Identify which cell holds the provided text, then report its (X, Y) central coordinate. 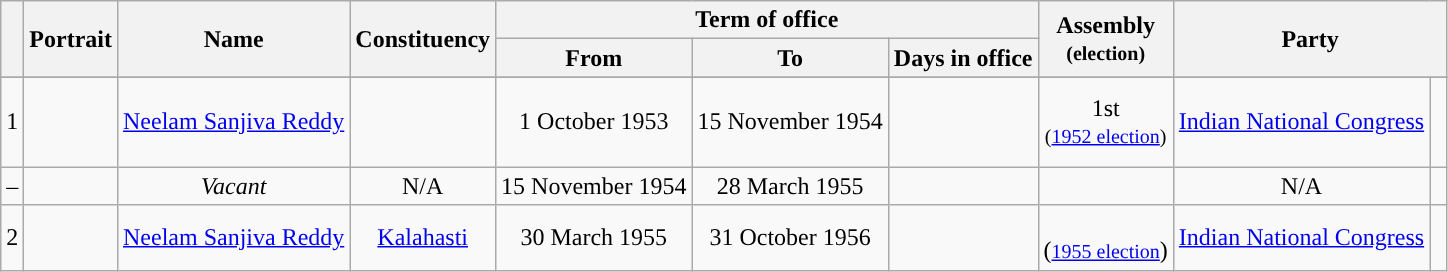
1 (12, 122)
Name (233, 39)
– (12, 186)
Portrait (71, 39)
Party (1310, 39)
30 March 1955 (594, 238)
2 (12, 238)
To (790, 58)
28 March 1955 (790, 186)
Assembly(election) (1106, 39)
1 October 1953 (594, 122)
Term of office (767, 20)
31 October 1956 (790, 238)
Constituency (423, 39)
Days in office (963, 58)
Vacant (233, 186)
(1955 election) (1106, 238)
From (594, 58)
Kalahasti (423, 238)
1st(1952 election) (1106, 122)
